Locate the cell with the specified text and output its (X, Y) center coordinate. 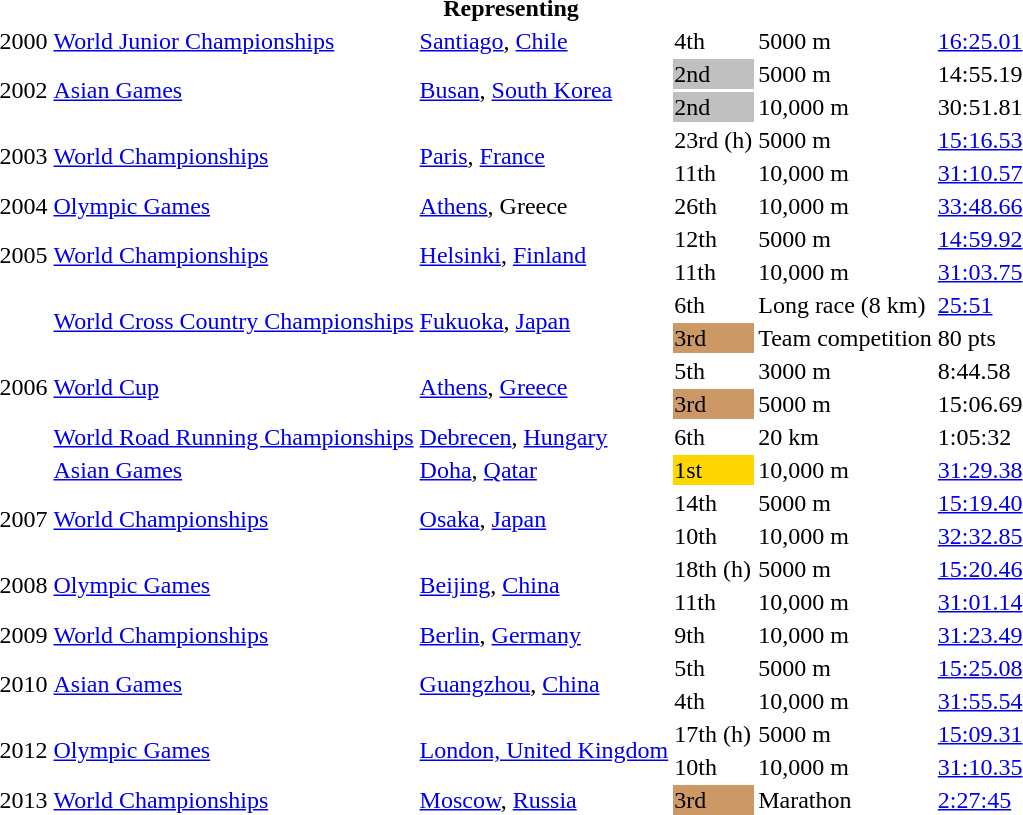
Debrecen, Hungary (544, 437)
Guangzhou, China (544, 684)
14th (714, 503)
23rd (h) (714, 140)
World Road Running Championships (234, 437)
18th (h) (714, 569)
Fukuoka, Japan (544, 322)
Long race (8 km) (846, 305)
Berlin, Germany (544, 635)
Team competition (846, 338)
Marathon (846, 800)
9th (714, 635)
London, United Kingdom (544, 750)
Beijing, China (544, 586)
Osaka, Japan (544, 520)
1st (714, 470)
12th (714, 239)
20 km (846, 437)
World Cup (234, 388)
World Junior Championships (234, 41)
Doha, Qatar (544, 470)
26th (714, 206)
Moscow, Russia (544, 800)
Helsinki, Finland (544, 256)
Busan, South Korea (544, 90)
Paris, France (544, 156)
Santiago, Chile (544, 41)
17th (h) (714, 734)
3000 m (846, 371)
World Cross Country Championships (234, 322)
